Return (x, y) of the center of cell containing provided text 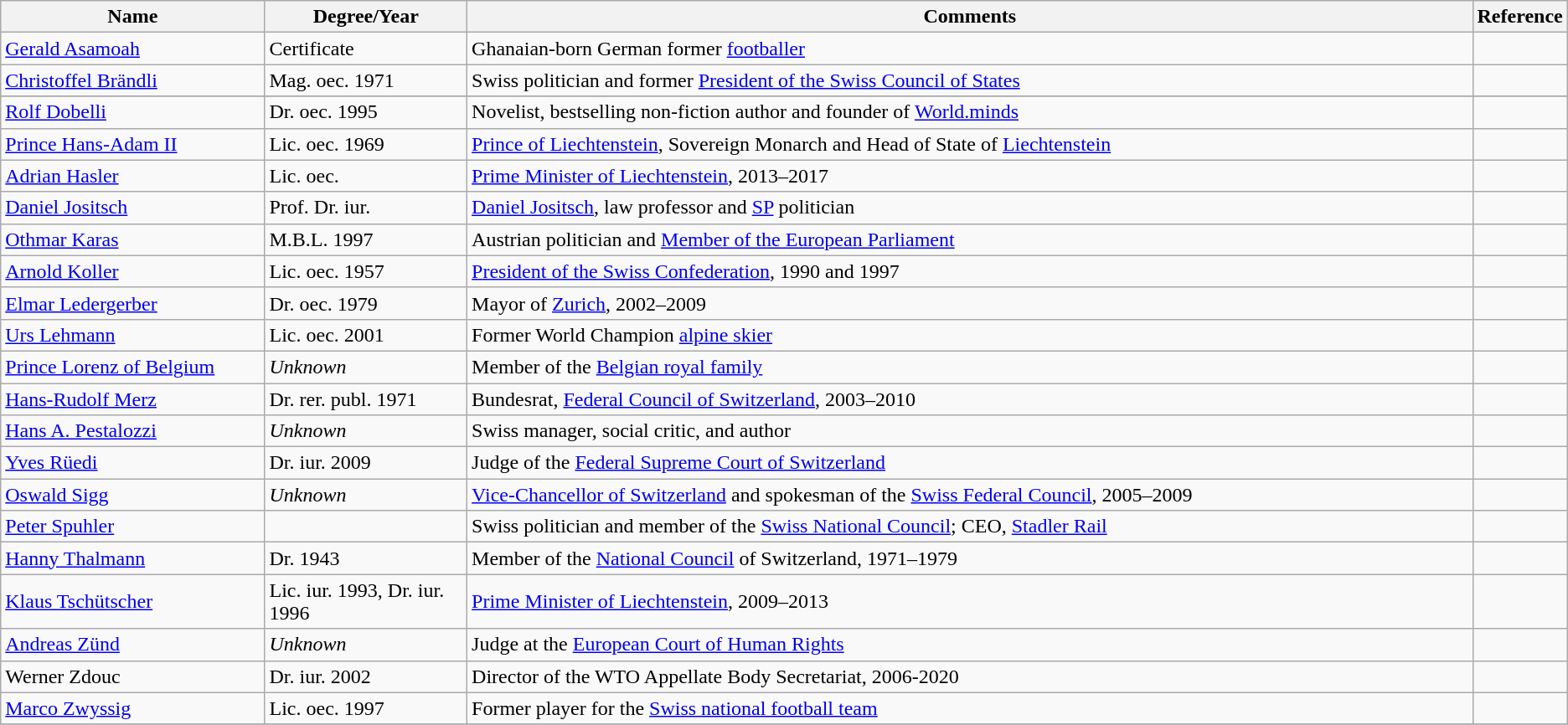
Daniel Jositsch (132, 208)
Judge of the Federal Supreme Court of Switzerland (970, 463)
Marco Zwyssig (132, 708)
Member of the Belgian royal family (970, 367)
Ghanaian-born German former footballer (970, 49)
Urs Lehmann (132, 335)
Swiss manager, social critic, and author (970, 431)
Dr. 1943 (366, 558)
Dr. iur. 2009 (366, 463)
Former World Champion alpine skier (970, 335)
Austrian politician and Member of the European Parliament (970, 239)
Vice-Chancellor of Switzerland and spokesman of the Swiss Federal Council, 2005–2009 (970, 495)
Lic. oec. 1957 (366, 271)
Bundesrat, Federal Council of Switzerland, 2003–2010 (970, 399)
Director of the WTO Appellate Body Secretariat, 2006-2020 (970, 676)
Dr. iur. 2002 (366, 676)
Mayor of Zurich, 2002–2009 (970, 303)
Judge at the European Court of Human Rights (970, 645)
Klaus Tschütscher (132, 601)
Werner Zdouc (132, 676)
Swiss politician and member of the Swiss National Council; CEO, Stadler Rail (970, 527)
Yves Rüedi (132, 463)
Lic. oec. 2001 (366, 335)
Lic. oec. 1969 (366, 144)
Lic. oec. 1997 (366, 708)
Daniel Jositsch, law professor and SP politician (970, 208)
Christoffel Brändli (132, 80)
Comments (970, 17)
Hans A. Pestalozzi (132, 431)
Reference (1519, 17)
Othmar Karas (132, 239)
Rolf Dobelli (132, 112)
Prime Minister of Liechtenstein, 2009–2013 (970, 601)
Prince of Liechtenstein, Sovereign Monarch and Head of State of Liechtenstein (970, 144)
Dr. rer. publ. 1971 (366, 399)
Prince Hans-Adam II (132, 144)
Peter Spuhler (132, 527)
Elmar Ledergerber (132, 303)
Adrian Hasler (132, 176)
Swiss politician and former President of the Swiss Council of States (970, 80)
Lic. iur. 1993, Dr. iur. 1996 (366, 601)
Former player for the Swiss national football team (970, 708)
Novelist, bestselling non-fiction author and founder of World.minds (970, 112)
President of the Swiss Confederation, 1990 and 1997 (970, 271)
Member of the National Council of Switzerland, 1971–1979 (970, 558)
Dr. oec. 1979 (366, 303)
Oswald Sigg (132, 495)
Prince Lorenz of Belgium (132, 367)
Lic. oec. (366, 176)
Gerald Asamoah (132, 49)
Arnold Koller (132, 271)
Prime Minister of Liechtenstein, 2013–2017 (970, 176)
Prof. Dr. iur. (366, 208)
Hans-Rudolf Merz (132, 399)
Mag. oec. 1971 (366, 80)
Degree/Year (366, 17)
Certificate (366, 49)
Name (132, 17)
M.B.L. 1997 (366, 239)
Andreas Zünd (132, 645)
Dr. oec. 1995 (366, 112)
Hanny Thalmann (132, 558)
